Identify which cell holds the provided text, then report its (x, y) central coordinate. 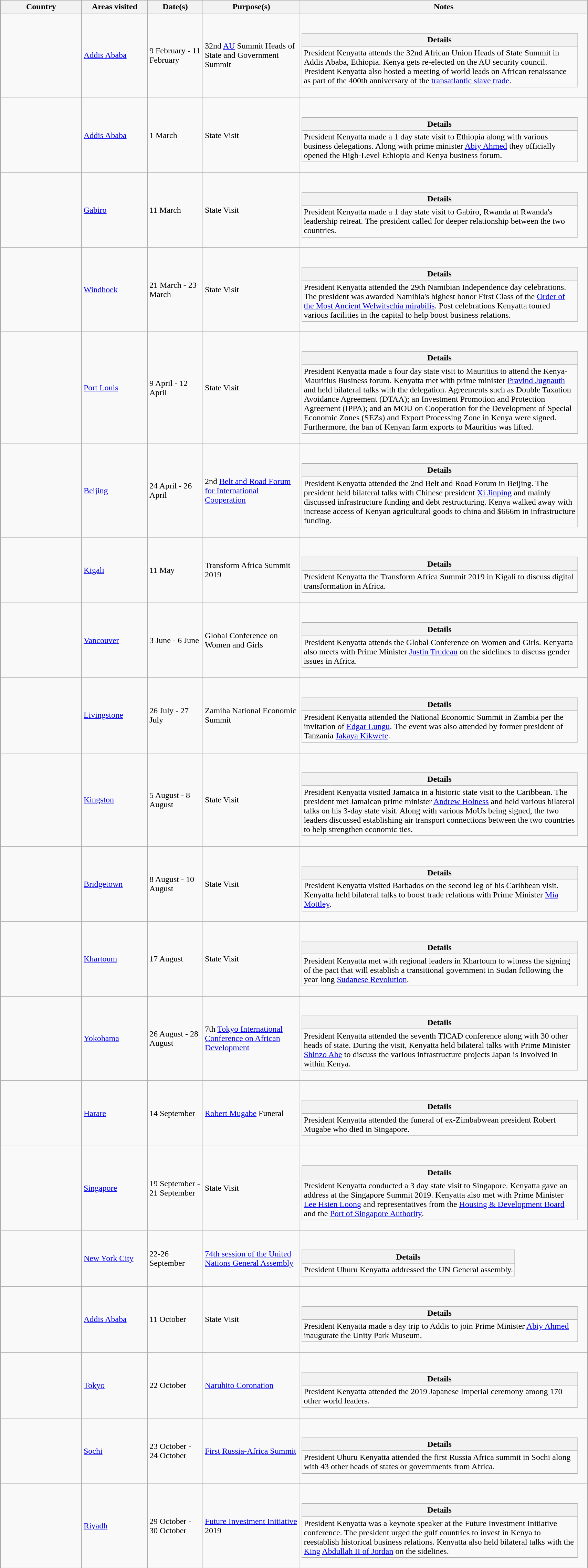
22 October (175, 1385)
President Uhuru Kenyatta addressed the UN General assembly. (408, 1270)
74th session of the United Nations General Assembly (251, 1259)
Port Louis (114, 388)
14 September (175, 1113)
Sochi (114, 1451)
Details President Uhuru Kenyatta attended the first Russia Africa summit in Sochi along with 43 other heads of states or governments from Africa. (444, 1451)
7th Tokyo International Conference on African Development (251, 1038)
Livingstone (114, 715)
Details President Uhuru Kenyatta addressed the UN General assembly. (444, 1259)
Details President Kenyatta attended the 2019 Japanese Imperial ceremony among 170 other world leaders. (444, 1385)
11 October (175, 1320)
Windhoek (114, 290)
Naruhito Coronation (251, 1385)
Transform Africa Summit 2019 (251, 570)
President Uhuru Kenyatta attended the first Russia Africa summit in Sochi along with 43 other heads of states or governments from Africa. (440, 1462)
Vancouver (114, 641)
11 March (175, 210)
9 April - 12 April (175, 388)
26 July - 27 July (175, 715)
17 August (175, 959)
Gabiro (114, 210)
11 May (175, 570)
New York City (114, 1259)
Bridgetown (114, 884)
President Kenyatta attended the funeral of ex-Zimbabwean president Robert Mugabe who died in Singapore. (440, 1124)
32nd AU Summit Heads of State and Government Summit (251, 56)
9 February - 11 February (175, 56)
President Kenyatta the Transform Africa Summit 2019 in Kigali to discuss digital transformation in Africa. (440, 581)
22-26 September (175, 1259)
Future Investment Initiative 2019 (251, 1526)
Global Conference on Women and Girls (251, 641)
Yokohama (114, 1038)
Harare (114, 1113)
Singapore (114, 1188)
Zamiba National Economic Summit (251, 715)
Khartoum (114, 959)
Robert Mugabe Funeral (251, 1113)
First Russia-Africa Summit (251, 1451)
Notes (444, 7)
Purpose(s) (251, 7)
1 March (175, 135)
Riyadh (114, 1526)
Date(s) (175, 7)
5 August - 8 August (175, 800)
Kigali (114, 570)
Kingston (114, 800)
Beijing (114, 491)
26 August - 28 August (175, 1038)
Details President Kenyatta attended the funeral of ex-Zimbabwean president Robert Mugabe who died in Singapore. (444, 1113)
Areas visited (114, 7)
Details President Kenyatta made a day trip to Addis to join Prime Minister Abiy Ahmed inaugurate the Unity Park Museum. (444, 1320)
8 August - 10 August (175, 884)
Details President Kenyatta the Transform Africa Summit 2019 in Kigali to discuss digital transformation in Africa. (444, 570)
19 September - 21 September (175, 1188)
3 June - 6 June (175, 641)
23 October - 24 October (175, 1451)
President Kenyatta made a day trip to Addis to join Prime Minister Abiy Ahmed inaugurate the Unity Park Museum. (440, 1331)
21 March - 23 March (175, 290)
2nd Belt and Road Forum for International Cooperation (251, 491)
24 April - 26 April (175, 491)
Country (41, 7)
President Kenyatta attended the 2019 Japanese Imperial ceremony among 170 other world leaders. (440, 1396)
Tokyo (114, 1385)
29 October - 30 October (175, 1526)
